From the cell containing the given text, extract its center point as (x, y) coordinate. 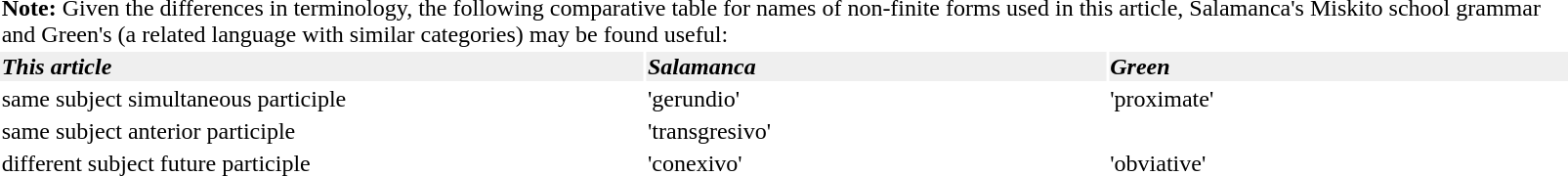
'proximate' (1338, 99)
This article (321, 66)
'gerundio' (876, 99)
'transgresivo' (876, 131)
Salamanca (876, 66)
Green (1338, 66)
same subject simultaneous participle (321, 99)
same subject anterior participle (321, 131)
